Return [x, y] of the center of cell containing provided text 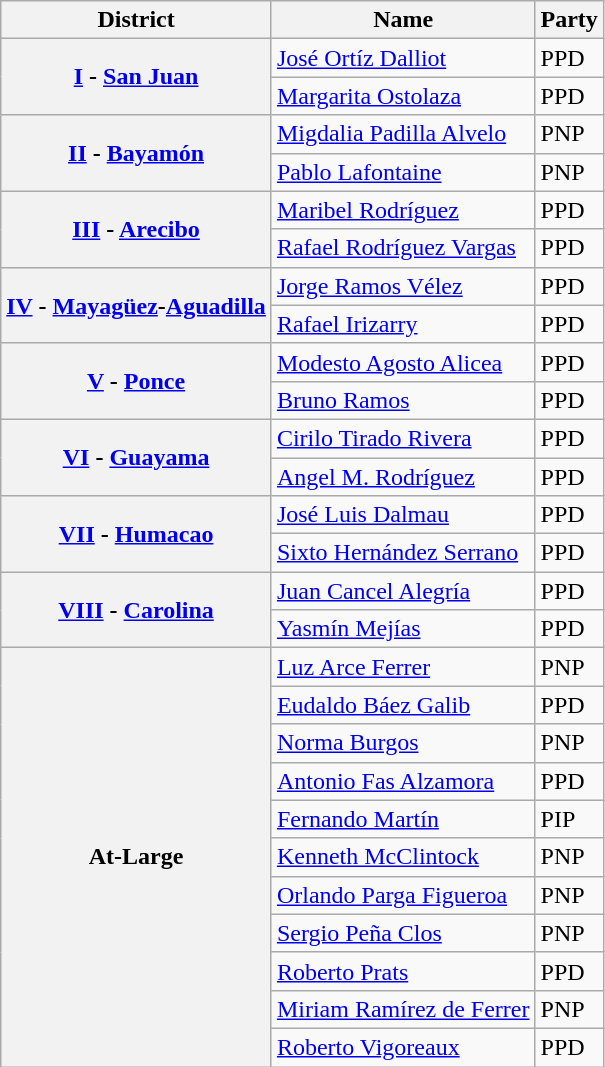
III - Arecibo [136, 229]
VII - Humacao [136, 534]
Rafael Irizarry [403, 324]
Antonio Fas Alzamora [403, 781]
Migdalia Padilla Alvelo [403, 134]
Yasmín Mejías [403, 629]
Name [403, 20]
Sergio Peña Clos [403, 933]
District [136, 20]
Sixto Hernández Serrano [403, 553]
Pablo Lafontaine [403, 172]
Eudaldo Báez Galib [403, 705]
Luz Arce Ferrer [403, 667]
IV - Mayagüez-Aguadilla [136, 305]
VIII - Carolina [136, 610]
Party [569, 20]
Roberto Vigoreaux [403, 1047]
Angel M. Rodríguez [403, 477]
Jorge Ramos Vélez [403, 286]
Rafael Rodríguez Vargas [403, 248]
Bruno Ramos [403, 400]
Fernando Martín [403, 819]
VI - Guayama [136, 457]
Roberto Prats [403, 971]
José Luis Dalmau [403, 515]
Maribel Rodríguez [403, 210]
V - Ponce [136, 381]
Juan Cancel Alegría [403, 591]
I - San Juan [136, 77]
Margarita Ostolaza [403, 96]
Kenneth McClintock [403, 857]
II - Bayamón [136, 153]
Norma Burgos [403, 743]
Modesto Agosto Alicea [403, 362]
Orlando Parga Figueroa [403, 895]
PIP [569, 819]
Miriam Ramírez de Ferrer [403, 1009]
Cirilo Tirado Rivera [403, 438]
At-Large [136, 858]
José Ortíz Dalliot [403, 58]
